Find where the given text appears and provide that cell's center as (X, Y) coordinate. 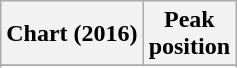
Peakposition (189, 34)
Chart (2016) (72, 34)
